Pinpoint the cell where the given text exists, returning its [x, y] midpoint coordinate. 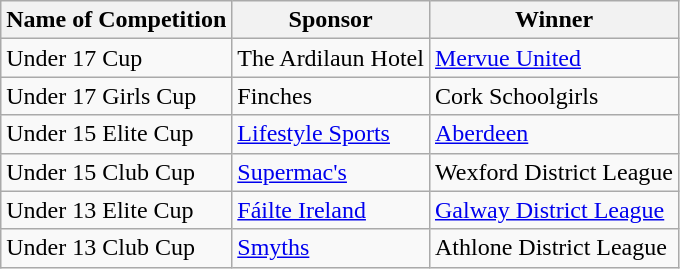
Under 17 Cup [116, 58]
Sponsor [331, 20]
Athlone District League [554, 248]
Under 17 Girls Cup [116, 96]
Under 15 Club Cup [116, 172]
Wexford District League [554, 172]
Finches [331, 96]
Smyths [331, 248]
Mervue United [554, 58]
Name of Competition [116, 20]
Supermac's [331, 172]
Winner [554, 20]
Under 13 Club Cup [116, 248]
Under 13 Elite Cup [116, 210]
Cork Schoolgirls [554, 96]
Under 15 Elite Cup [116, 134]
Lifestyle Sports [331, 134]
Galway District League [554, 210]
Aberdeen [554, 134]
Fáilte Ireland [331, 210]
The Ardilaun Hotel [331, 58]
